Output the [x, y] coordinate of the center of the cell containing the given text.  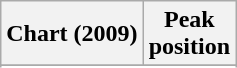
Chart (2009) [72, 34]
Peak position [189, 34]
